Locate the cell with the specified text and output its (X, Y) center coordinate. 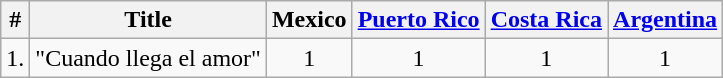
1. (16, 58)
"Cuando llega el amor" (148, 58)
# (16, 20)
Puerto Rico (418, 20)
Mexico (309, 20)
Title (148, 20)
Costa Rica (546, 20)
Argentina (666, 20)
